Return the [x, y] coordinate for the center point of the cell that contains the specified text.  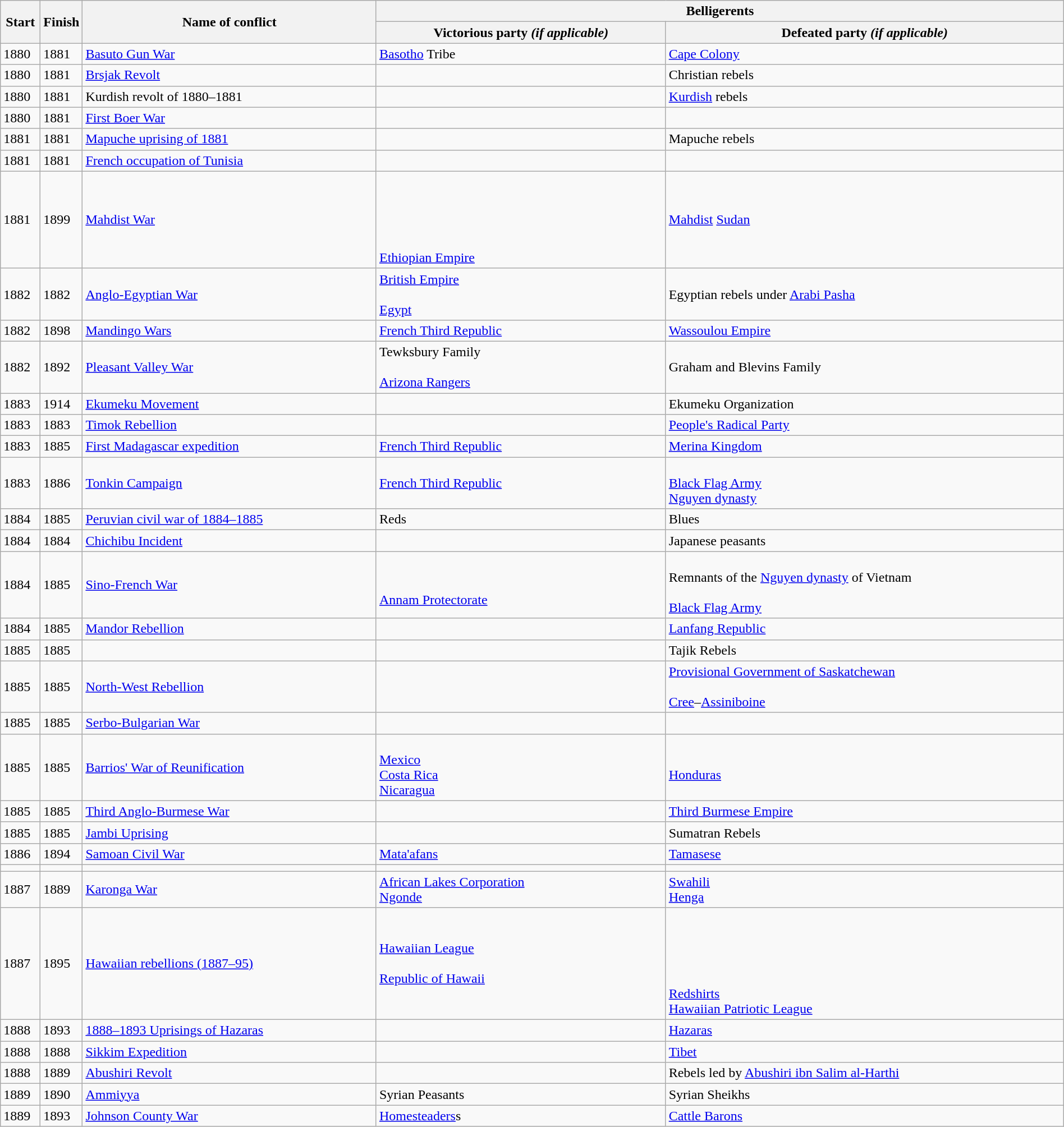
French occupation of Tunisia [230, 160]
Cape Colony [864, 54]
Defeated party (if applicable) [864, 33]
Provisional Government of SaskatchewanCree–Assiniboine [864, 687]
Merina Kingdom [864, 447]
Black Flag ArmyNguyen dynasty [864, 483]
Barrios' War of Reunification [230, 767]
Mahdist War [230, 220]
Victorious party (if applicable) [521, 33]
Reds [521, 519]
Mexico Costa Rica Nicaragua [521, 767]
Christian rebels [864, 75]
Mandor Rebellion [230, 629]
Swahili Henga [864, 889]
Timok Rebellion [230, 425]
Syrian Peasants [521, 1094]
North-West Rebellion [230, 687]
Mandingo Wars [230, 330]
Remnants of the Nguyen dynasty of Vietnam Black Flag Army [864, 585]
Mapuche uprising of 1881 [230, 139]
Ammiyya [230, 1094]
Start [20, 22]
Kurdish revolt of 1880–1881 [230, 96]
Graham and Blevins Family [864, 367]
Basuto Gun War [230, 54]
Sikkim Expedition [230, 1052]
Basotho Tribe [521, 54]
Karonga War [230, 889]
African Lakes Corporation Ngonde [521, 889]
Egyptian rebels under Arabi Pasha [864, 294]
Tewksbury Family Arizona Rangers [521, 367]
Kurdish rebels [864, 96]
Homesteaderss [521, 1116]
1898 [62, 330]
Jambi Uprising [230, 832]
Hawaiian rebellions (1887–95) [230, 964]
Redshirts Hawaiian Patriotic League [864, 964]
Pleasant Valley War [230, 367]
1892 [62, 367]
Serbo-Bulgarian War [230, 723]
Samoan Civil War [230, 854]
Ekumeku Organization [864, 403]
1894 [62, 854]
Mapuche rebels [864, 139]
Chichibu Incident [230, 541]
Abushiri Revolt [230, 1073]
People's Radical Party [864, 425]
Tajik Rebels [864, 650]
British Empire Egypt [521, 294]
Belligerents [719, 11]
Cattle Barons [864, 1116]
Tibet [864, 1052]
Third Anglo-Burmese War [230, 811]
Mata'afans [521, 854]
Ekumeku Movement [230, 403]
Mahdist Sudan [864, 220]
Blues [864, 519]
Brsjak Revolt [230, 75]
First Madagascar expedition [230, 447]
Ethiopian Empire [521, 220]
Sino-French War [230, 585]
Wassoulou Empire [864, 330]
Tonkin Campaign [230, 483]
Annam Protectorate [521, 585]
Hazaras [864, 1031]
First Boer War [230, 118]
1890 [62, 1094]
Honduras [864, 767]
1899 [62, 220]
Hawaiian League Republic of Hawaii [521, 964]
1895 [62, 964]
Tamasese [864, 854]
1888–1893 Uprisings of Hazaras [230, 1031]
Anglo-Egyptian War [230, 294]
Finish [62, 22]
Lanfang Republic [864, 629]
Rebels led by Abushiri ibn Salim al-Harthi [864, 1073]
Johnson County War [230, 1116]
Sumatran Rebels [864, 832]
Syrian Sheikhs [864, 1094]
1914 [62, 403]
Name of conflict [230, 22]
Japanese peasants [864, 541]
Third Burmese Empire [864, 811]
Peruvian civil war of 1884–1885 [230, 519]
